Return (x, y) of the center of cell containing provided text 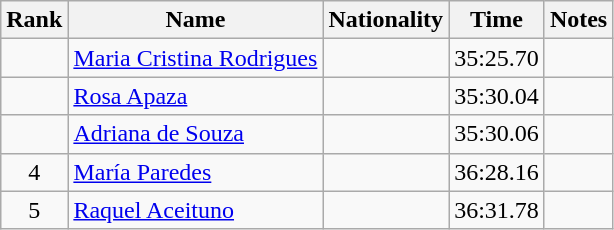
Raquel Aceituno (196, 210)
Maria Cristina Rodrigues (196, 58)
Time (497, 20)
36:28.16 (497, 172)
Adriana de Souza (196, 134)
4 (34, 172)
María Paredes (196, 172)
Name (196, 20)
Notes (578, 20)
Rosa Apaza (196, 96)
35:30.04 (497, 96)
35:25.70 (497, 58)
35:30.06 (497, 134)
Rank (34, 20)
36:31.78 (497, 210)
Nationality (386, 20)
5 (34, 210)
